Pinpoint the cell where the given text exists, returning its [x, y] midpoint coordinate. 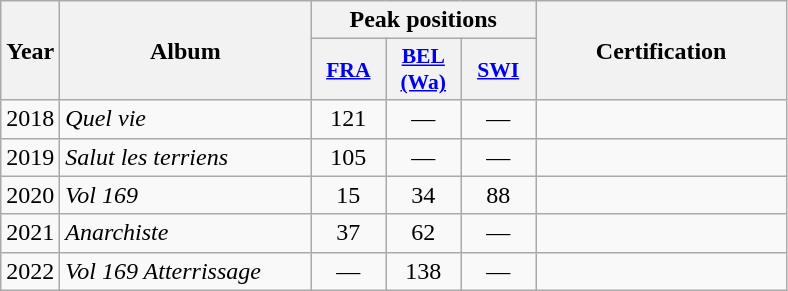
Album [186, 50]
Vol 169 Atterrissage [186, 271]
Vol 169 [186, 195]
BEL(Wa) [424, 70]
2018 [30, 119]
138 [424, 271]
FRA [348, 70]
Anarchiste [186, 233]
Certification [662, 50]
Peak positions [424, 20]
Salut les terriens [186, 157]
121 [348, 119]
2019 [30, 157]
34 [424, 195]
88 [498, 195]
62 [424, 233]
2021 [30, 233]
Year [30, 50]
37 [348, 233]
15 [348, 195]
Quel vie [186, 119]
2020 [30, 195]
2022 [30, 271]
105 [348, 157]
SWI [498, 70]
